Determine the [X, Y] coordinate at the center of the cell enclosing the given text.  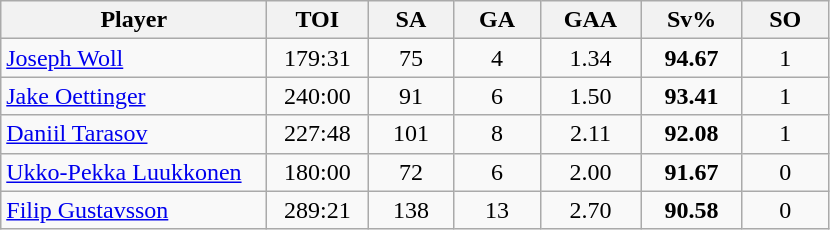
2.00 [590, 172]
101 [411, 134]
1.34 [590, 58]
2.70 [590, 210]
179:31 [318, 58]
138 [411, 210]
93.41 [692, 96]
1.50 [590, 96]
289:21 [318, 210]
75 [411, 58]
91 [411, 96]
180:00 [318, 172]
GA [497, 20]
Sv% [692, 20]
4 [497, 58]
13 [497, 210]
SA [411, 20]
2.11 [590, 134]
91.67 [692, 172]
8 [497, 134]
90.58 [692, 210]
Player [134, 20]
Daniil Tarasov [134, 134]
SO [785, 20]
Jake Oettinger [134, 96]
Ukko-Pekka Luukkonen [134, 172]
TOI [318, 20]
72 [411, 172]
Filip Gustavsson [134, 210]
94.67 [692, 58]
92.08 [692, 134]
240:00 [318, 96]
227:48 [318, 134]
Joseph Woll [134, 58]
GAA [590, 20]
